Return (X, Y) of the center of cell containing provided text 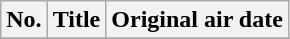
No. (24, 20)
Title (76, 20)
Original air date (198, 20)
